Extract the [x, y] coordinate from the center of the cell holding the provided text.  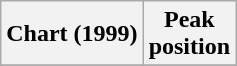
Peak position [189, 34]
Chart (1999) [72, 34]
